From the cell containing the given text, extract its center point as [x, y] coordinate. 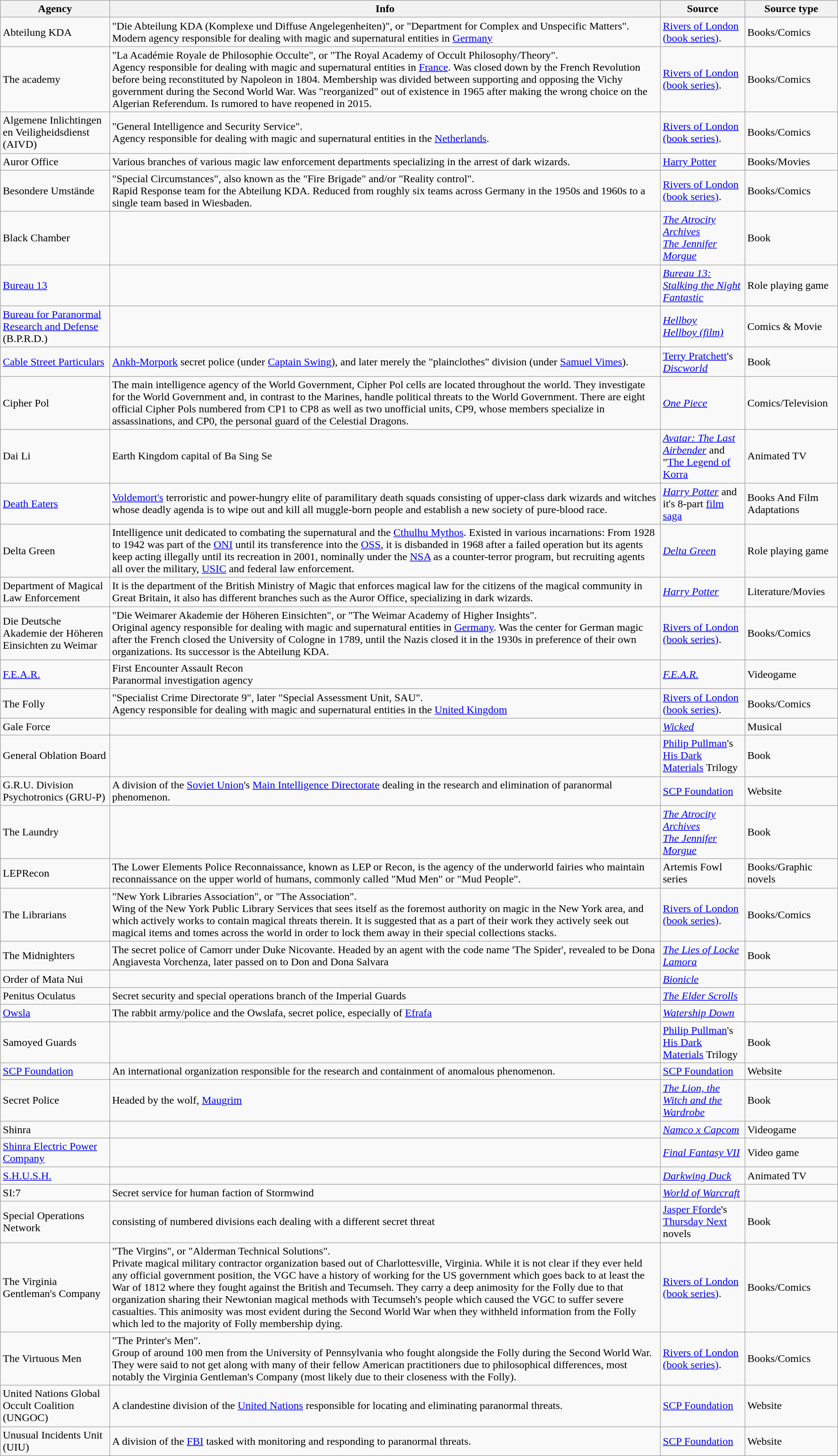
Secret security and special operations branch of the Imperial Guards [385, 996]
United Nations Global Occult Coalition (UNGOC) [55, 1406]
Algemene Inlichtingen en Veiligheidsdienst (AIVD) [55, 133]
Earth Kingdom capital of Ba Sing Se [385, 456]
Order of Mata Nui [55, 979]
Die Deutsche Akademie der Höheren Einsichten zu Weimar [55, 633]
First Encounter Assault Recon Paranormal investigation agency [385, 674]
The Virginia Gentleman's Company [55, 1287]
Video game [791, 1152]
Source type [791, 9]
One Piece [703, 403]
LEPRecon [55, 873]
Avatar: The Last Airbender and "The Legend of Korra [703, 456]
Penitus Oculatus [55, 996]
Agency [55, 9]
Bureau for Paranormal Research and Defense (B.P.R.D.) [55, 326]
Terry Pratchett's Discworld [703, 362]
Gale Force [55, 727]
Ankh-Morpork secret police (under Captain Swing), and later merely the "plainclothes" division (under Samuel Vimes). [385, 362]
Besondere Umstände [55, 191]
Shinra Electric Power Company [55, 1152]
General Oblation Board [55, 756]
Jasper Fforde's Thursday Next novels [703, 1222]
The Librarians [55, 914]
Bionicle [703, 979]
Shinra [55, 1130]
Books/Movies [791, 162]
Namco x Capcom [703, 1130]
The Laundry [55, 832]
A division of the FBI tasked with monitoring and responding to paranormal threats. [385, 1441]
Info [385, 9]
Various branches of various magic law enforcement departments specializing in the arrest of dark wizards. [385, 162]
The rabbit army/police and the Owslafa, secret police, especially of Efrafa [385, 1013]
Abteilung KDA [55, 32]
The Elder Scrolls [703, 996]
A division of the Soviet Union's Main Intelligence Directorate dealing in the research and elimination of paranormal phenomenon. [385, 791]
The Midnighters [55, 955]
Artemis Fowl series [703, 873]
Secret Police [55, 1101]
The Folly [55, 704]
G.R.U. Division Psychotronics (GRU-P) [55, 791]
Bureau 13: Stalking the Night Fantastic [703, 285]
Owsla [55, 1013]
Darkwing Duck [703, 1176]
SI:7 [55, 1193]
Harry Potter and it's 8-part film saga [703, 503]
Cipher Pol [55, 403]
Cable Street Particulars [55, 362]
The Virtuous Men [55, 1358]
Secret service for human faction of Stormwind [385, 1193]
The Lies of Locke Lamora [703, 955]
Headed by the wolf, Maugrim [385, 1101]
S.H.U.S.H. [55, 1176]
consisting of numbered divisions each dealing with a different secret threat [385, 1222]
Source [703, 9]
Department of Magical Law Enforcement [55, 592]
Black Chamber [55, 238]
Books And Film Adaptations [791, 503]
Final Fantasy VII [703, 1152]
Comics/Television [791, 403]
Special Operations Network [55, 1222]
An international organization responsible for the research and containment of anomalous phenomenon. [385, 1071]
Unusual Incidents Unit (UIU) [55, 1441]
Dai Li [55, 456]
The academy [55, 79]
Hellboy Hellboy (film) [703, 326]
Comics & Movie [791, 326]
Bureau 13 [55, 285]
Death Eaters [55, 503]
A clandestine division of the United Nations responsible for locating and eliminating paranormal threats. [385, 1406]
Samoyed Guards [55, 1042]
Books/Graphic novels [791, 873]
"General Intelligence and Security Service". Agency responsible for dealing with magic and supernatural entities in the Netherlands. [385, 133]
Auror Office [55, 162]
Literature/Movies [791, 592]
Musical [791, 727]
The Lion, the Witch and the Wardrobe [703, 1101]
Wicked [703, 727]
World of Warcraft [703, 1193]
Watership Down [703, 1013]
